Search for the cell housing the specified text and yield its [X, Y] center coordinate. 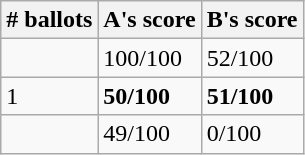
49/100 [150, 134]
51/100 [252, 96]
A's score [150, 20]
52/100 [252, 58]
B's score [252, 20]
100/100 [150, 58]
0/100 [252, 134]
50/100 [150, 96]
1 [50, 96]
# ballots [50, 20]
